Scan for the cell matching the given text and deliver its [X, Y] coordinate at center. 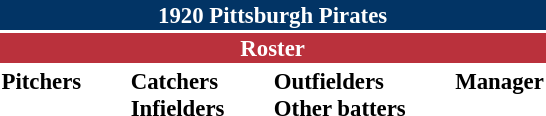
Roster [272, 48]
1920 Pittsburgh Pirates [272, 15]
